Identify which cell holds the provided text, then report its [X, Y] central coordinate. 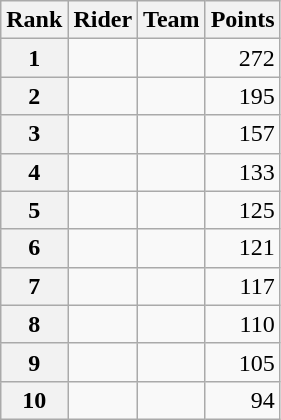
10 [34, 400]
94 [242, 400]
Points [242, 20]
3 [34, 134]
9 [34, 362]
Rider [103, 20]
2 [34, 96]
121 [242, 248]
125 [242, 210]
5 [34, 210]
7 [34, 286]
8 [34, 324]
272 [242, 58]
6 [34, 248]
105 [242, 362]
157 [242, 134]
Rank [34, 20]
Team [172, 20]
1 [34, 58]
133 [242, 172]
195 [242, 96]
110 [242, 324]
117 [242, 286]
4 [34, 172]
